Identify which cell holds the provided text, then report its (X, Y) central coordinate. 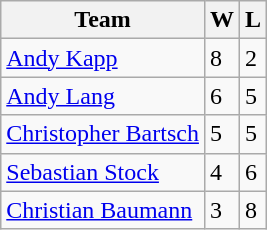
Sebastian Stock (103, 172)
3 (222, 210)
Andy Lang (103, 96)
Andy Kapp (103, 58)
4 (222, 172)
Team (103, 20)
L (254, 20)
Christian Baumann (103, 210)
W (222, 20)
Christopher Bartsch (103, 134)
2 (254, 58)
